Extract the (x, y) coordinate from the center of the cell holding the provided text.  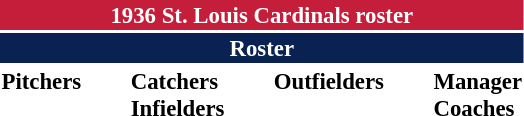
Roster (262, 48)
1936 St. Louis Cardinals roster (262, 15)
